Search for the cell housing the specified text and yield its (x, y) center coordinate. 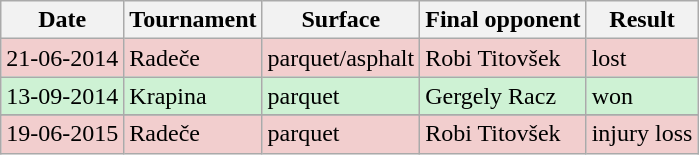
Tournament (193, 20)
Date (62, 20)
Krapina (193, 96)
won (642, 96)
Gergely Racz (503, 96)
Surface (341, 20)
Result (642, 20)
lost (642, 58)
19-06-2015 (62, 134)
21-06-2014 (62, 58)
Final opponent (503, 20)
13-09-2014 (62, 96)
parquet/asphalt (341, 58)
injury loss (642, 134)
